From the cell containing the given text, extract its center point as (x, y) coordinate. 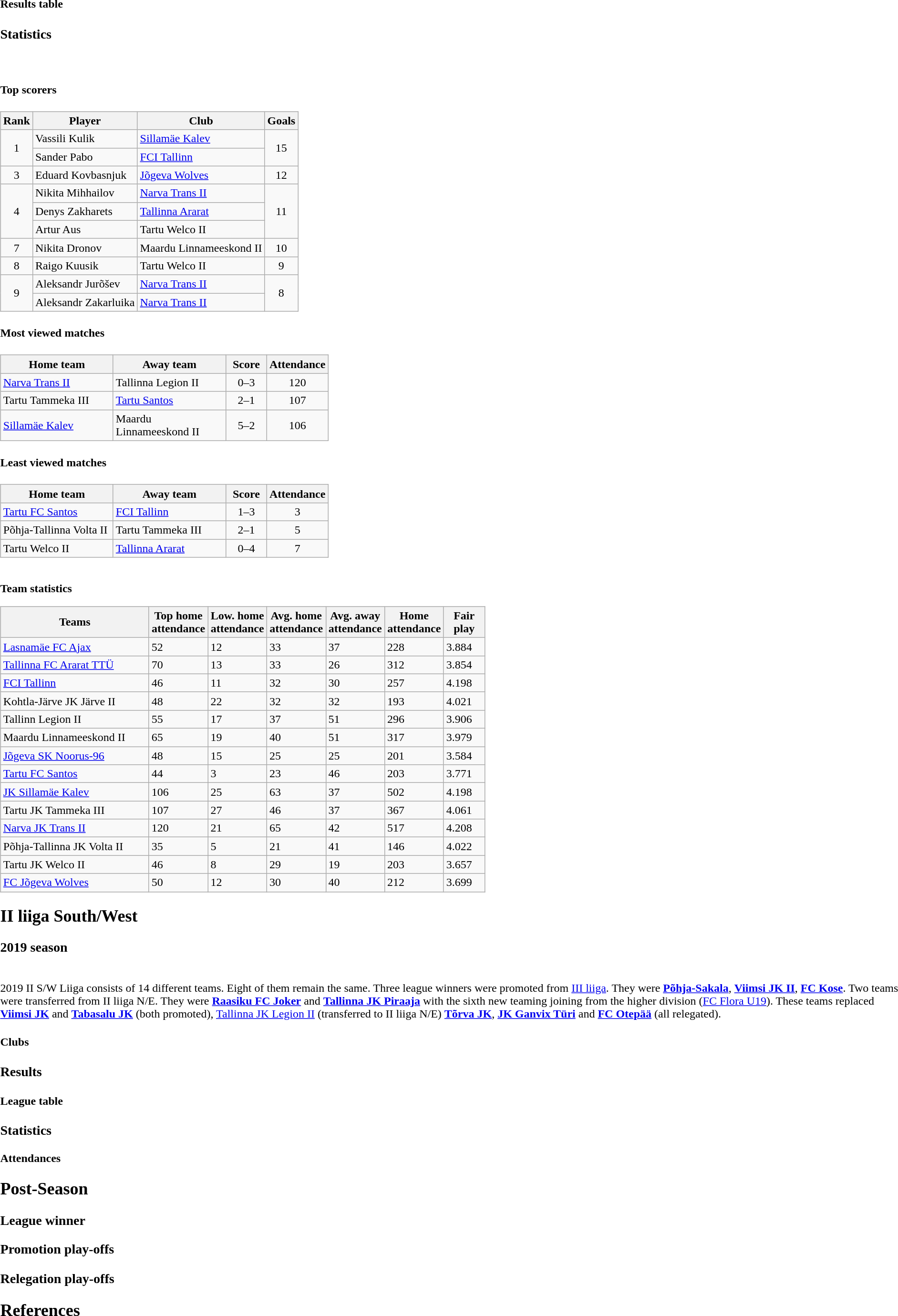
296 (414, 720)
4 (16, 211)
Goals (281, 121)
Sander Pabo (85, 157)
41 (355, 846)
228 (414, 647)
55 (178, 720)
201 (414, 756)
3.854 (464, 665)
4.208 (464, 828)
4.022 (464, 846)
Teams (74, 622)
Artur Aus (85, 229)
0–4 (246, 548)
63 (296, 792)
3.771 (464, 774)
Tartu JK Tammeka III (74, 810)
27 (237, 810)
312 (414, 665)
193 (414, 701)
1 (16, 148)
44 (178, 774)
4.021 (464, 701)
Avg. away attendance (355, 622)
Fair play (464, 622)
22 (237, 701)
3.906 (464, 720)
146 (414, 846)
Aleksandr Zakarluika (85, 302)
3.699 (464, 883)
367 (414, 810)
Eduard Kovbasnjuk (85, 175)
Home attendance (414, 622)
517 (414, 828)
Raigo Kuusik (85, 266)
Denys Zakharets (85, 211)
Avg. home attendance (296, 622)
0–3 (246, 382)
3.979 (464, 738)
3.584 (464, 756)
26 (355, 665)
42 (355, 828)
Tallinn Legion II (74, 720)
52 (178, 647)
29 (296, 864)
Põhja-Tallinna JK Volta II (74, 846)
23 (296, 774)
Tartu JK Welco II (74, 864)
50 (178, 883)
Rank (16, 121)
17 (237, 720)
1–3 (246, 512)
317 (414, 738)
Nikita Mihhailov (85, 193)
Low. home attendance (237, 622)
Top home attendance (178, 622)
4.061 (464, 810)
Jõgeva SK Noorus-96 (74, 756)
Vassili Kulik (85, 139)
Lasnamäe FC Ajax (74, 647)
Narva JK Trans II (74, 828)
Kohtla-Järve JK Järve II (74, 701)
Club (201, 121)
70 (178, 665)
3.657 (464, 864)
Player (85, 121)
Tartu Santos (169, 401)
Põhja-Tallinna Volta II (57, 530)
10 (281, 247)
Aleksandr Jurõšev (85, 284)
Tallinna FC Ararat TTÜ (74, 665)
13 (237, 665)
257 (414, 683)
Jõgeva Wolves (201, 175)
Tallinna Legion II (169, 382)
3.884 (464, 647)
35 (178, 846)
Nikita Dronov (85, 247)
FC Jõgeva Wolves (74, 883)
502 (414, 792)
5–2 (246, 425)
212 (414, 883)
JK Sillamäe Kalev (74, 792)
